From the cell containing the given text, extract its center point as [X, Y] coordinate. 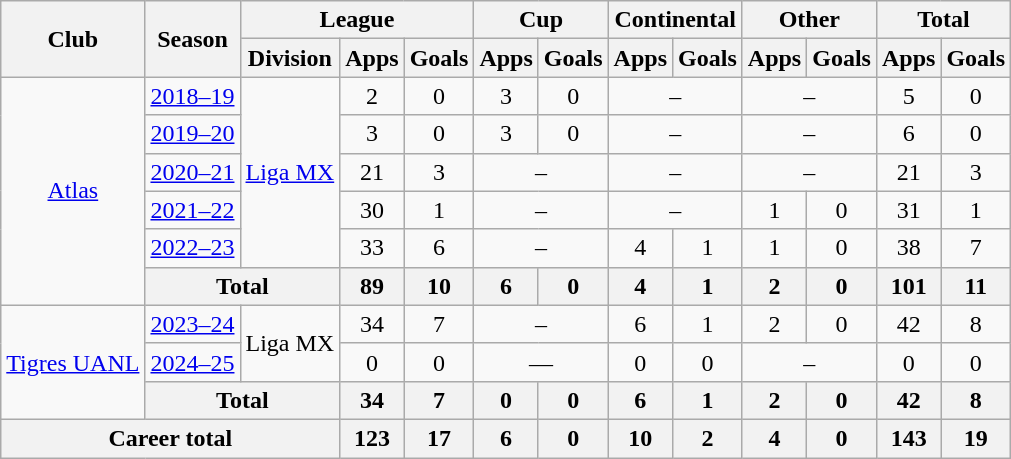
2020–21 [192, 172]
31 [908, 210]
30 [372, 210]
Continental [675, 20]
11 [976, 286]
123 [372, 438]
2022–23 [192, 248]
Season [192, 39]
33 [372, 248]
5 [908, 96]
Club [73, 39]
2021–22 [192, 210]
Atlas [73, 191]
19 [976, 438]
89 [372, 286]
Tigres UANL [73, 362]
17 [439, 438]
2023–24 [192, 324]
League [357, 20]
— [541, 362]
2024–25 [192, 362]
101 [908, 286]
Cup [541, 20]
Other [809, 20]
2018–19 [192, 96]
Division [290, 58]
143 [908, 438]
Career total [170, 438]
2019–20 [192, 134]
38 [908, 248]
